Search for the cell housing the specified text and yield its (X, Y) center coordinate. 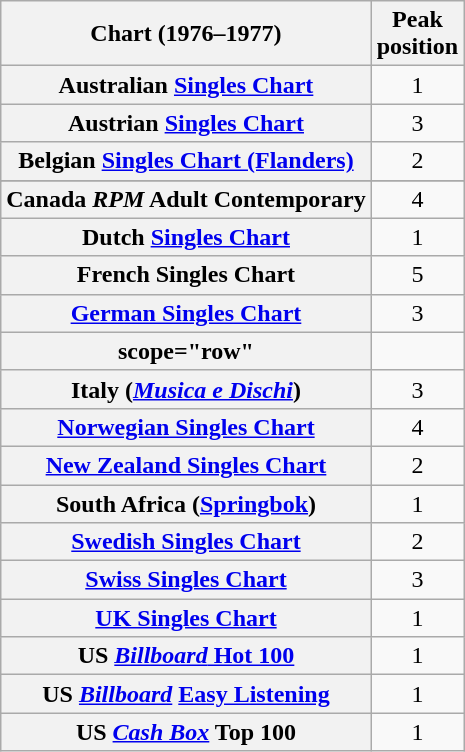
Swiss Singles Chart (186, 580)
Belgian Singles Chart (Flanders) (186, 161)
Chart (1976–1977) (186, 34)
US Billboard Easy Listening (186, 694)
South Africa (Springbok) (186, 503)
New Zealand Singles Chart (186, 465)
Australian Singles Chart (186, 85)
Italy (Musica e Dischi) (186, 389)
US Cash Box Top 100 (186, 732)
Canada RPM Adult Contemporary (186, 199)
UK Singles Chart (186, 618)
scope="row" (186, 351)
5 (417, 275)
German Singles Chart (186, 313)
Dutch Singles Chart (186, 237)
Norwegian Singles Chart (186, 427)
Austrian Singles Chart (186, 123)
French Singles Chart (186, 275)
Peakposition (417, 34)
US Billboard Hot 100 (186, 656)
Swedish Singles Chart (186, 542)
